Return the [X, Y] coordinate for the center point of the cell that contains the specified text.  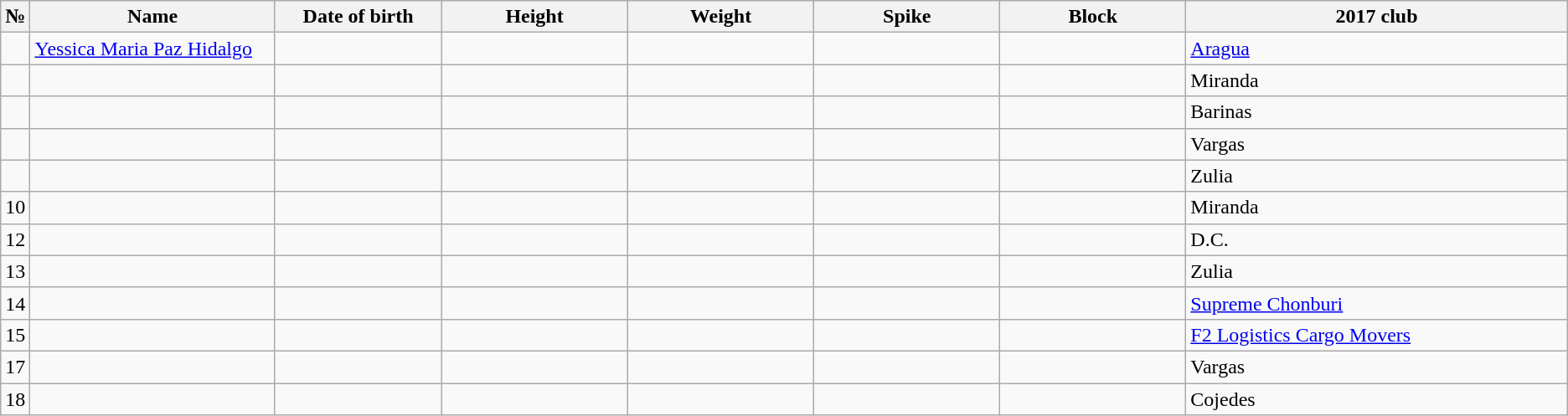
Yessica Maria Paz Hidalgo [152, 49]
15 [15, 335]
10 [15, 208]
13 [15, 271]
Weight [720, 17]
Block [1093, 17]
Barinas [1377, 112]
№ [15, 17]
14 [15, 303]
Supreme Chonburi [1377, 303]
Height [534, 17]
17 [15, 367]
18 [15, 399]
Cojedes [1377, 399]
D.C. [1377, 239]
2017 club [1377, 17]
F2 Logistics Cargo Movers [1377, 335]
Aragua [1377, 49]
Name [152, 17]
Spike [907, 17]
Date of birth [358, 17]
12 [15, 239]
